Scan for the cell matching the given text and deliver its (x, y) coordinate at center. 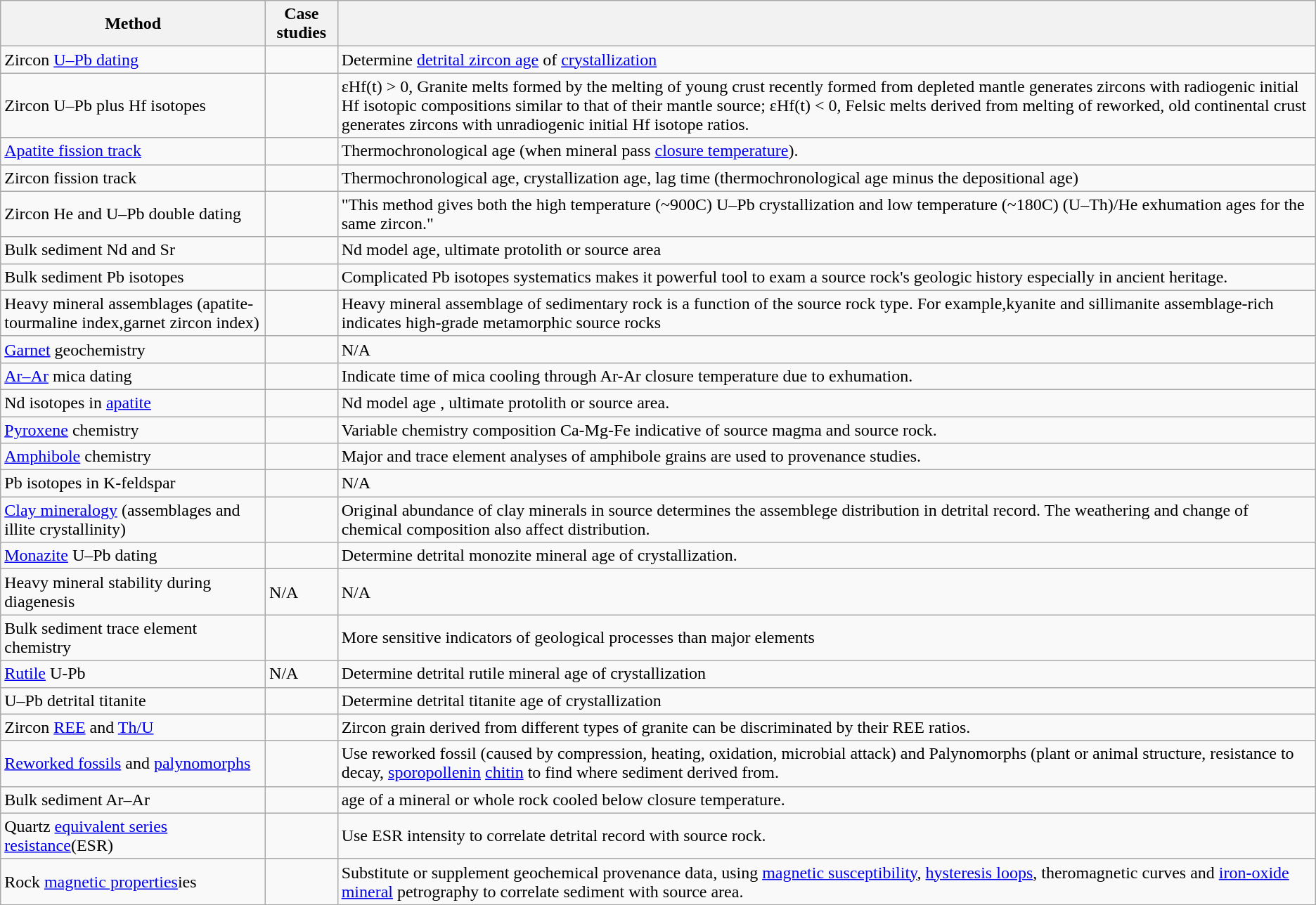
Determine detrital monozite mineral age of crystallization. (827, 556)
Nd model age , ultimate protolith or source area. (827, 403)
Zircon U–Pb dating (134, 60)
Determine detrital rutile mineral age of crystallization (827, 674)
Reworked fossils and palynomorphs (134, 763)
Determine detrital titanite age of crystallization (827, 701)
Use ESR intensity to correlate detrital record with source rock. (827, 836)
Apatite fission track (134, 151)
Zircon He and U–Pb double dating (134, 214)
Variable chemistry composition Ca-Mg-Fe indicative of source magma and source rock. (827, 429)
Bulk sediment Ar–Ar (134, 800)
Determine detrital zircon age of crystallization (827, 60)
Quartz equivalent series resistance(ESR) (134, 836)
Rock magnetic propertiesies (134, 881)
U–Pb detrital titanite (134, 701)
Zircon REE and Th/U (134, 727)
"This method gives both the high temperature (~900C) U–Pb crystallization and low temperature (~180C) (U–Th)/He exhumation ages for the same zircon." (827, 214)
Pb isotopes in K-feldspar (134, 483)
Amphibole chemistry (134, 457)
Ar–Ar mica dating (134, 376)
Zircon grain derived from different types of granite can be discriminated by their REE ratios. (827, 727)
Clay mineralogy (assemblages and illite crystallinity) (134, 520)
Method (134, 24)
Bulk sediment Nd and Sr (134, 250)
Thermochronological age, crystallization age, lag time (thermochronological age minus the depositional age) (827, 178)
Heavy mineral stability during diagenesis (134, 592)
Major and trace element analyses of amphibole grains are used to provenance studies. (827, 457)
Zircon fission track (134, 178)
Garnet geochemistry (134, 349)
Heavy mineral assemblages (apatite-tourmaline index,garnet zircon index) (134, 313)
Bulk sediment Pb isotopes (134, 277)
age of a mineral or whole rock cooled below closure temperature. (827, 800)
Indicate time of mica cooling through Ar-Ar closure temperature due to exhumation. (827, 376)
Pyroxene chemistry (134, 429)
Thermochronological age (when mineral pass closure temperature). (827, 151)
Zircon U–Pb plus Hf isotopes (134, 105)
Monazite U–Pb dating (134, 556)
More sensitive indicators of geological processes than major elements (827, 638)
Nd model age, ultimate protolith or source area (827, 250)
Case studies (302, 24)
Nd isotopes in apatite (134, 403)
Bulk sediment trace element chemistry (134, 638)
Complicated Pb isotopes systematics makes it powerful tool to exam a source rock's geologic history especially in ancient heritage. (827, 277)
Rutile U-Pb (134, 674)
